Search for the cell housing the specified text and yield its (x, y) center coordinate. 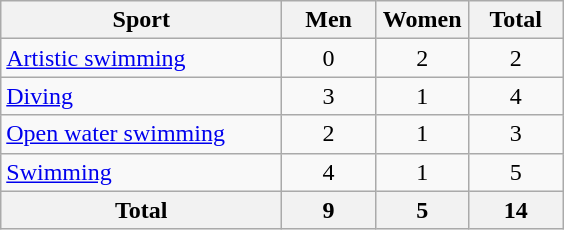
0 (329, 58)
Sport (142, 20)
Men (329, 20)
Diving (142, 96)
Artistic swimming (142, 58)
Swimming (142, 172)
14 (516, 210)
Women (422, 20)
9 (329, 210)
Open water swimming (142, 134)
